Detect which cell encompasses the target text, then output its [X, Y] center coordinate. 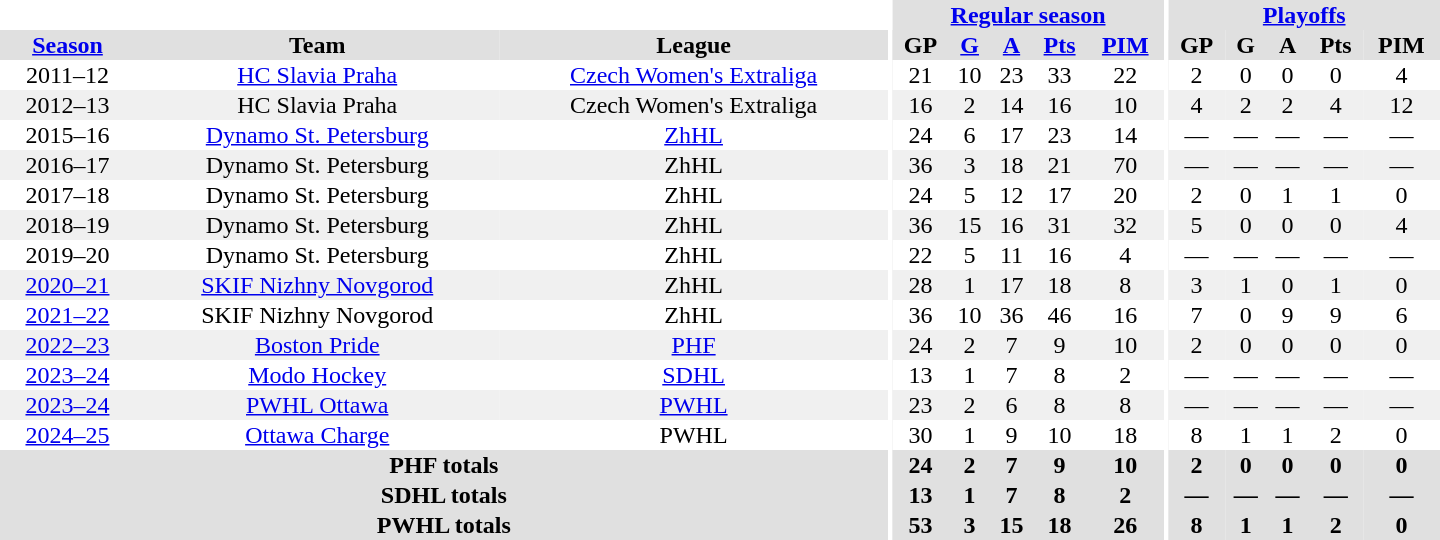
26 [1126, 525]
2016–17 [68, 165]
53 [920, 525]
70 [1126, 165]
2015–16 [68, 135]
Boston Pride [318, 345]
20 [1126, 195]
Season [68, 45]
2018–19 [68, 225]
SDHL totals [444, 495]
33 [1059, 75]
2020–21 [68, 285]
Team [318, 45]
2012–13 [68, 105]
PHF totals [444, 465]
2017–18 [68, 195]
PWHL Ottawa [318, 405]
Playoffs [1304, 15]
PHF [694, 345]
28 [920, 285]
46 [1059, 315]
Ottawa Charge [318, 435]
11 [1012, 255]
2011–12 [68, 75]
Regular season [1028, 15]
2024–25 [68, 435]
2021–22 [68, 315]
Modo Hockey [318, 375]
31 [1059, 225]
32 [1126, 225]
2022–23 [68, 345]
2019–20 [68, 255]
PWHL totals [444, 525]
League [694, 45]
30 [920, 435]
SDHL [694, 375]
